Find where the given text appears and provide that cell's center as [X, Y] coordinate. 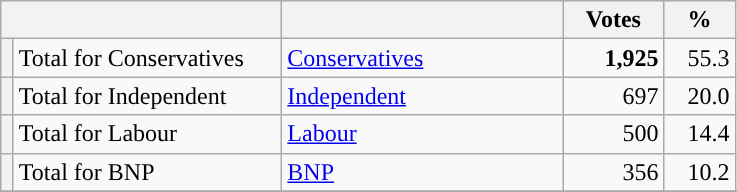
20.0 [700, 96]
697 [614, 96]
10.2 [700, 172]
Total for BNP [147, 172]
Total for Labour [147, 134]
% [700, 20]
Labour [422, 134]
14.4 [700, 134]
356 [614, 172]
Total for Conservatives [147, 58]
1,925 [614, 58]
Independent [422, 96]
Conservatives [422, 58]
Votes [614, 20]
55.3 [700, 58]
Total for Independent [147, 96]
500 [614, 134]
BNP [422, 172]
